Capture the cell that displays the provided text and extract its (x, y) central coordinate. 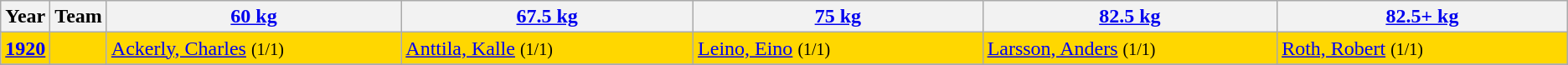
Roth, Robert (1/1) (1422, 48)
60 kg (253, 17)
82.5+ kg (1422, 17)
Anttila, Kalle (1/1) (548, 48)
Team (79, 17)
75 kg (838, 17)
1920 (25, 48)
Leino, Eino (1/1) (838, 48)
Ackerly, Charles (1/1) (253, 48)
82.5 kg (1130, 17)
Year (25, 17)
67.5 kg (548, 17)
Larsson, Anders (1/1) (1130, 48)
